Provide the (x, y) coordinate of the cell's center where the given text is located.  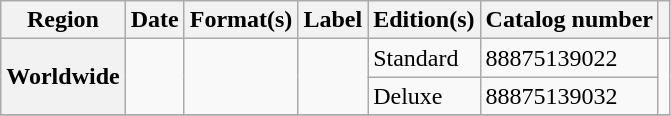
Worldwide (63, 77)
Edition(s) (424, 20)
Deluxe (424, 96)
Standard (424, 58)
Region (63, 20)
88875139022 (569, 58)
Format(s) (241, 20)
Catalog number (569, 20)
88875139032 (569, 96)
Date (154, 20)
Label (333, 20)
